Locate the cell with the specified text and output its (X, Y) center coordinate. 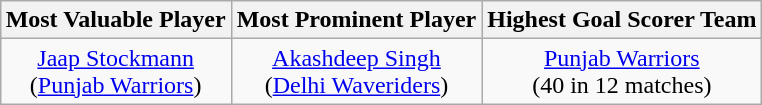
Most Prominent Player (356, 20)
Jaap Stockmann(Punjab Warriors) (116, 72)
Most Valuable Player (116, 20)
Punjab Warriors(40 in 12 matches) (622, 72)
Akashdeep Singh(Delhi Waveriders) (356, 72)
Highest Goal Scorer Team (622, 20)
